Identify which cell holds the provided text, then report its (x, y) central coordinate. 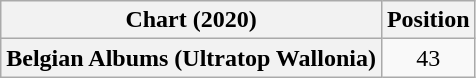
Chart (2020) (192, 20)
43 (428, 58)
Belgian Albums (Ultratop Wallonia) (192, 58)
Position (428, 20)
